Return [x, y] of the center of cell containing provided text 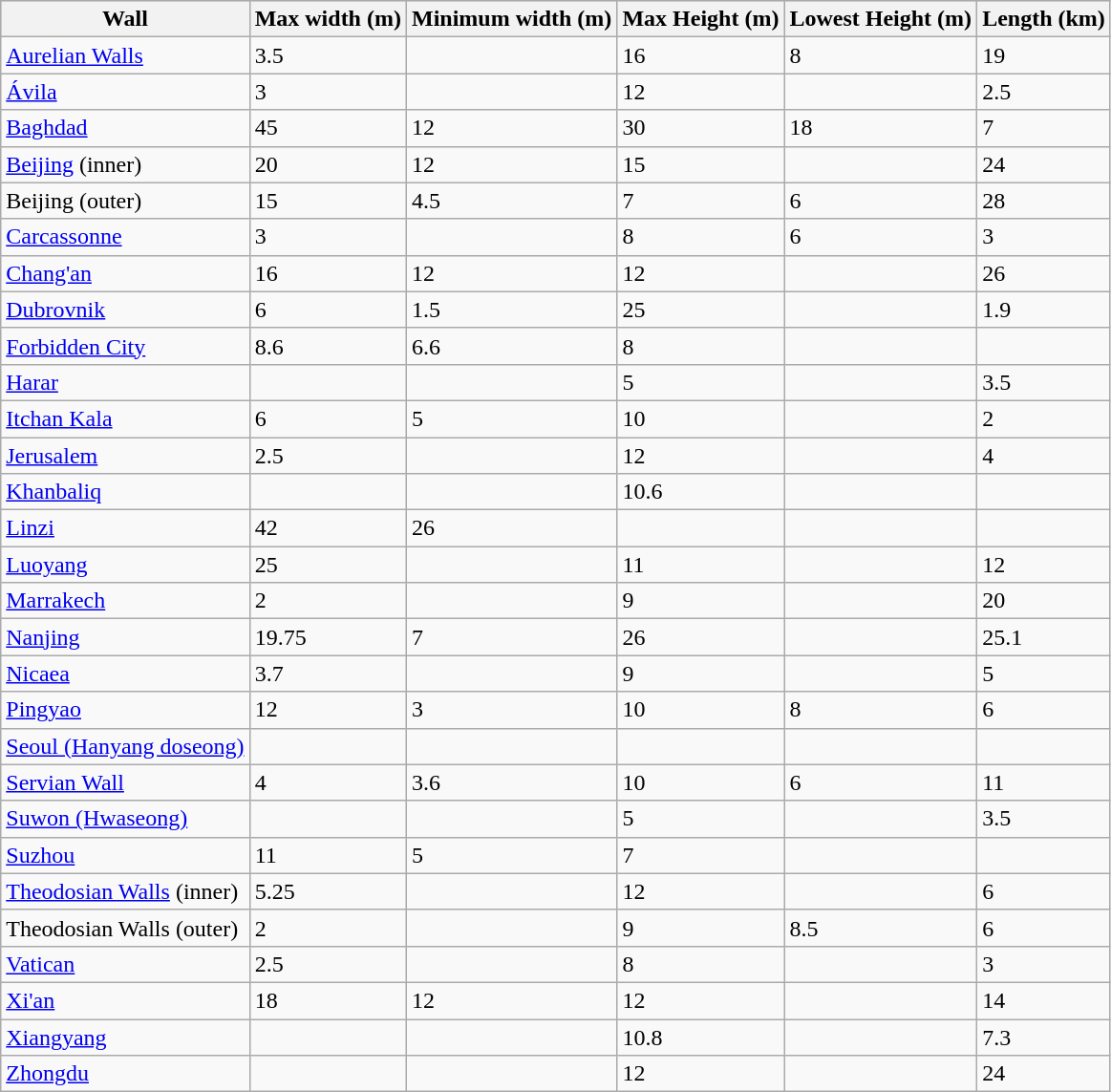
19.75 [328, 637]
45 [328, 128]
Seoul (Hanyang doseong) [125, 746]
Dubrovnik [125, 310]
Theodosian Walls (outer) [125, 928]
Forbidden City [125, 346]
Luoyang [125, 565]
7.3 [1044, 1037]
28 [1044, 201]
Baghdad [125, 128]
Xi'an [125, 1000]
Length (km) [1044, 19]
14 [1044, 1000]
1.5 [511, 310]
Nicaea [125, 674]
Itchan Kala [125, 418]
10.8 [701, 1037]
3.7 [328, 674]
Khanbaliq [125, 492]
42 [328, 528]
Ávila [125, 92]
Marrakech [125, 601]
Max Height (m) [701, 19]
5.25 [328, 891]
Suzhou [125, 855]
Zhongdu [125, 1074]
30 [701, 128]
19 [1044, 55]
10.6 [701, 492]
Wall [125, 19]
Servian Wall [125, 782]
Aurelian Walls [125, 55]
1.9 [1044, 310]
25.1 [1044, 637]
6.6 [511, 346]
Nanjing [125, 637]
Jerusalem [125, 456]
Beijing (outer) [125, 201]
4.5 [511, 201]
3.6 [511, 782]
Max width (m) [328, 19]
Carcassonne [125, 237]
Lowest Height (m) [881, 19]
Theodosian Walls (inner) [125, 891]
Harar [125, 382]
Beijing (inner) [125, 164]
Xiangyang [125, 1037]
Linzi [125, 528]
Vatican [125, 964]
8.6 [328, 346]
Suwon (Hwaseong) [125, 819]
Chang'an [125, 273]
8.5 [881, 928]
Minimum width (m) [511, 19]
Pingyao [125, 710]
